Scan for the cell matching the given text and deliver its [X, Y] coordinate at center. 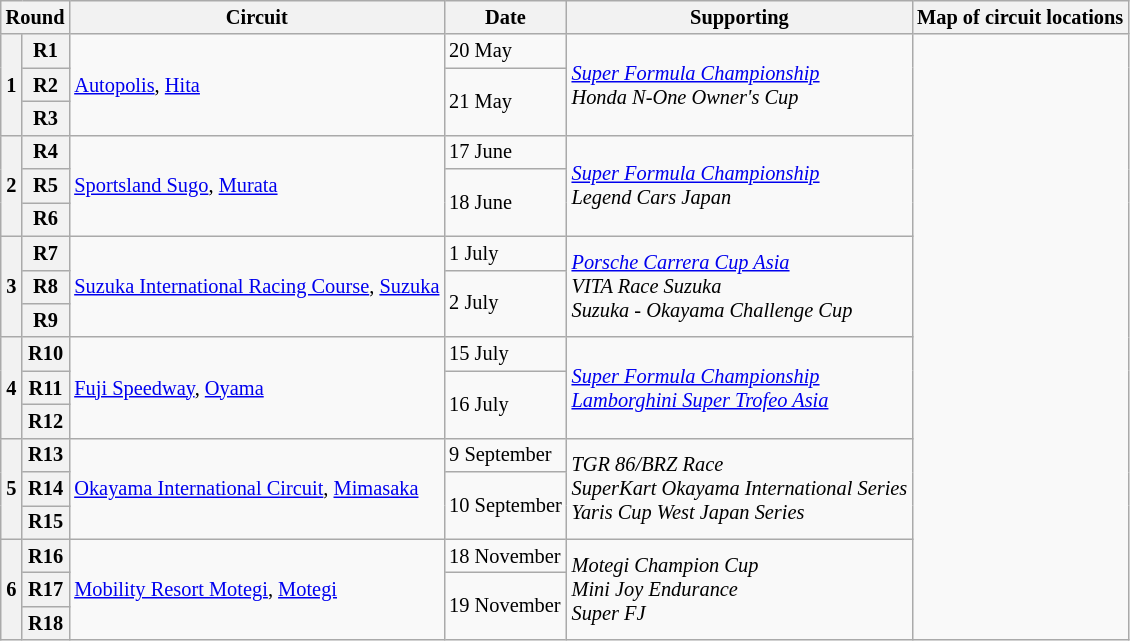
15 July [505, 354]
R12 [46, 421]
Date [505, 17]
18 June [505, 202]
R17 [46, 589]
R11 [46, 388]
9 September [505, 455]
18 November [505, 556]
R1 [46, 51]
16 July [505, 404]
1 July [505, 253]
R4 [46, 152]
R14 [46, 489]
Mobility Resort Motegi, Motegi [256, 590]
2 [12, 186]
Autopolis, Hita [256, 84]
Fuji Speedway, Oyama [256, 388]
TGR 86/BRZ RaceSuperKart Okayama International SeriesYaris Cup West Japan Series [740, 488]
Motegi Champion CupMini Joy EnduranceSuper FJ [740, 590]
R6 [46, 219]
3 [12, 286]
10 September [505, 506]
1 [12, 84]
19 November [505, 606]
R3 [46, 118]
2 July [505, 304]
4 [12, 388]
R18 [46, 623]
R16 [46, 556]
5 [12, 488]
Okayama International Circuit, Mimasaka [256, 488]
R15 [46, 522]
20 May [505, 51]
Round [36, 17]
6 [12, 590]
Map of circuit locations [1020, 17]
Circuit [256, 17]
R2 [46, 85]
Porsche Carrera Cup AsiaVITA Race SuzukaSuzuka - Okayama Challenge Cup [740, 286]
Super Formula ChampionshipHonda N-One Owner's Cup [740, 84]
Suzuka International Racing Course, Suzuka [256, 286]
Sportsland Sugo, Murata [256, 186]
21 May [505, 102]
Super Formula ChampionshipLegend Cars Japan [740, 186]
R13 [46, 455]
Supporting [740, 17]
R9 [46, 320]
Super Formula ChampionshipLamborghini Super Trofeo Asia [740, 388]
R8 [46, 287]
R10 [46, 354]
17 June [505, 152]
R5 [46, 186]
R7 [46, 253]
